Determine the [x, y] coordinate at the center of the cell enclosing the given text.  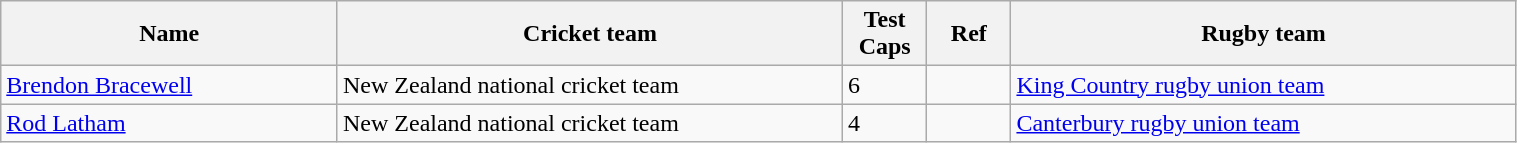
Rugby team [1264, 34]
Brendon Bracewell [170, 85]
Test Caps [885, 34]
King Country rugby union team [1264, 85]
Canterbury rugby union team [1264, 123]
Name [170, 34]
Ref [969, 34]
Rod Latham [170, 123]
Cricket team [590, 34]
4 [885, 123]
6 [885, 85]
